Identify which cell holds the provided text, then report its [x, y] central coordinate. 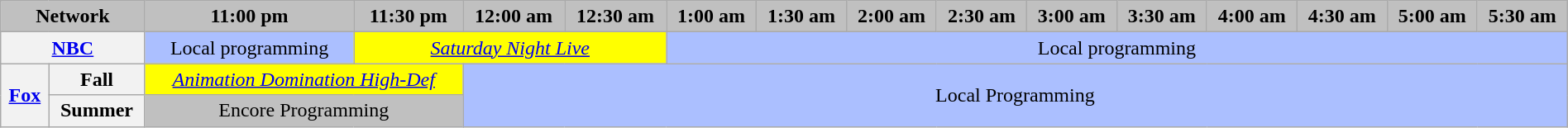
Local Programming [1016, 95]
3:00 am [1072, 17]
11:30 pm [409, 17]
4:30 am [1341, 17]
12:30 am [615, 17]
5:00 am [1432, 17]
4:00 am [1252, 17]
12:00 am [514, 17]
2:30 am [981, 17]
Encore Programming [304, 111]
5:30 am [1522, 17]
1:30 am [801, 17]
NBC [73, 48]
Fox [25, 95]
Summer [97, 111]
3:30 am [1161, 17]
1:00 am [711, 17]
Network [73, 17]
11:00 pm [250, 17]
2:00 am [892, 17]
Saturday Night Live [509, 48]
Fall [97, 79]
Animation Domination High-Def [304, 79]
